For the text-containing cell, return its midpoint in (x, y) coordinate format. 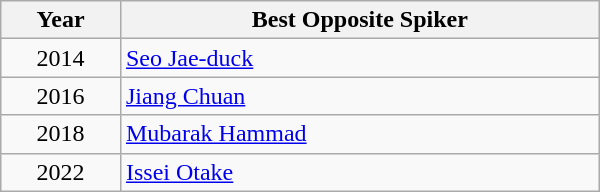
Jiang Chuan (360, 96)
Year (61, 20)
2022 (61, 172)
Mubarak Hammad (360, 134)
2018 (61, 134)
2014 (61, 58)
Issei Otake (360, 172)
Best Opposite Spiker (360, 20)
2016 (61, 96)
Seo Jae-duck (360, 58)
